Provide the (x, y) coordinate of the cell's center where the given text is located.  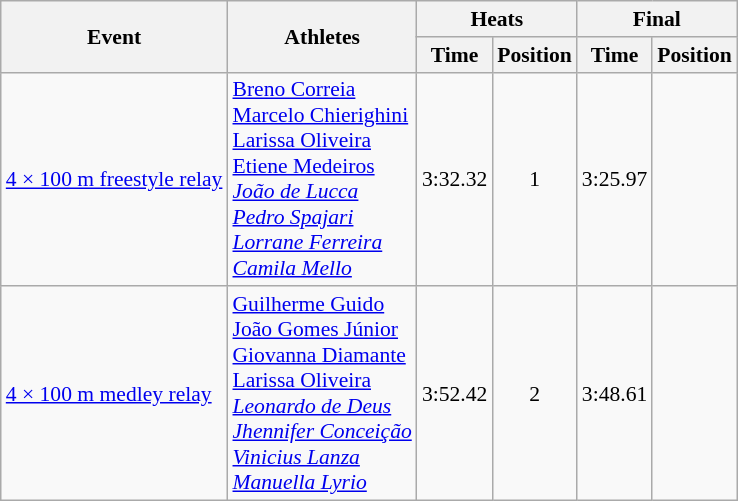
4 × 100 m medley relay (114, 394)
3:52.42 (454, 394)
1 (534, 179)
Heats (497, 19)
3:32.32 (454, 179)
Athletes (322, 36)
4 × 100 m freestyle relay (114, 179)
Breno CorreiaMarcelo ChierighiniLarissa OliveiraEtiene MedeirosJoão de LuccaPedro SpajariLorrane FerreiraCamila Mello (322, 179)
Final (657, 19)
Guilherme GuidoJoão Gomes JúniorGiovanna DiamanteLarissa OliveiraLeonardo de DeusJhennifer ConceiçãoVinicius LanzaManuella Lyrio (322, 394)
Event (114, 36)
3:25.97 (614, 179)
3:48.61 (614, 394)
2 (534, 394)
